Find where the given text appears and provide that cell's center as (x, y) coordinate. 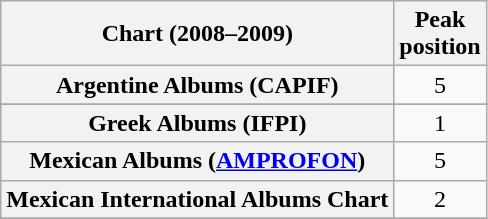
Peak position (440, 34)
Greek Albums (IFPI) (198, 123)
2 (440, 199)
Argentine Albums (CAPIF) (198, 85)
1 (440, 123)
Chart (2008–2009) (198, 34)
Mexican International Albums Chart (198, 199)
Mexican Albums (AMPROFON) (198, 161)
